Pinpoint the cell where the given text exists, returning its [x, y] midpoint coordinate. 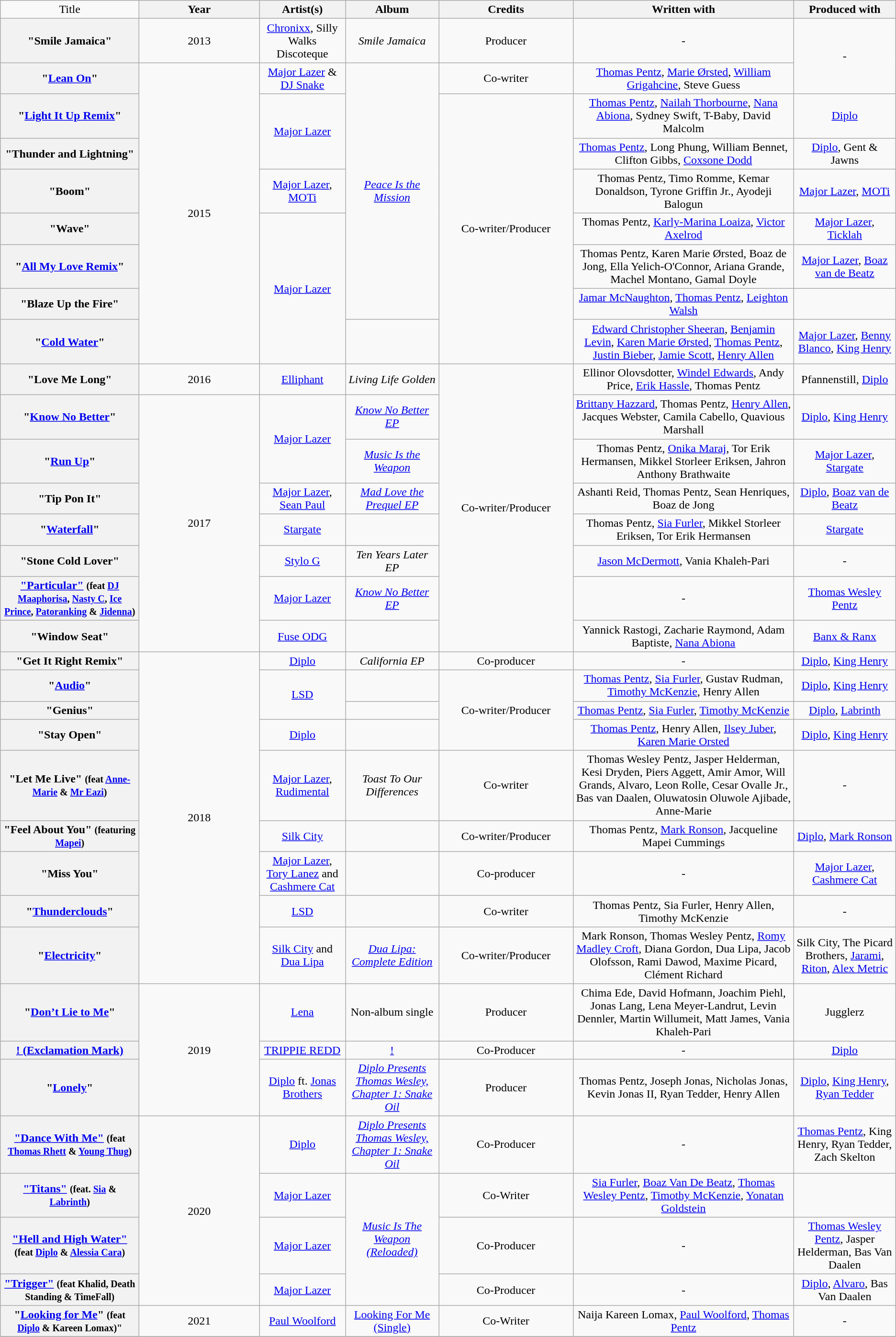
Music Is The Weapon (Reloaded) [392, 1239]
! [392, 1050]
Produced with [844, 10]
Jugglerz [844, 1012]
"All My Love Remix" [70, 266]
Thomas Wesley Pentz, Jasper Helderman, Bas Van Daalen [844, 1246]
"Titans" (feat. Sia & Labrinth) [70, 1195]
Major Lazer, Stargate [844, 461]
Non-album single [392, 1012]
Title [70, 10]
Silk City and Dua Lipa [302, 955]
"Run Up" [70, 461]
"Window Seat" [70, 636]
Sia Furler, Boaz Van De Beatz, Thomas Wesley Pentz, Timothy McKenzie, Yonatan Goldstein [683, 1195]
Thomas Pentz, Sia Furler, Henry Allen, Timothy McKenzie [683, 911]
Chima Ede, David Hofmann, Joachim Piehl, Jonas Lang, Lena Meyer-Landrut, Levin Dennler, Martin Willumeit, Matt James, Vania Khaleh-Pari [683, 1012]
2018 [199, 818]
Diplo, Mark Ronson [844, 836]
"Hell and High Water" (feat Diplo & Alessia Cara) [70, 1246]
Ellinor Olovsdotter, Windel Edwards, Andy Price, Erik Hassle, Thomas Pentz [683, 379]
Thomas Pentz, Marie Ørsted, William Grigahcine, Steve Guess [683, 79]
Jamar McNaughton, Thomas Pentz, Leighton Walsh [683, 304]
"Smile Jamaica" [70, 41]
"Trigger" (feat Khalid, Death Standing & TimeFall) [70, 1290]
Diplo, Gent & Jawns [844, 153]
Thomas Pentz, Long Phung, William Bennet, Clifton Gibbs, Coxsone Dodd [683, 153]
Naija Kareen Lomax, Paul Woolford, Thomas Pentz [683, 1321]
Thomas Pentz, King Henry, Ryan Tedder, Zach Skelton [844, 1144]
Fuse ODG [302, 636]
Major Lazer, Tory Lanez and Cashmere Cat [302, 873]
Thomas Pentz, Karen Marie Ørsted, Boaz de Jong, Ella Yelich-O'Connor, Ariana Grande, Machel Montano, Gamal Doyle [683, 266]
Smile Jamaica [392, 41]
Diplo, Labrinth [844, 710]
"Get It Right Remix" [70, 661]
Diplo, Alvaro, Bas Van Daalen [844, 1290]
"Lonely" [70, 1088]
Thomas Pentz, Joseph Jonas, Nicholas Jonas, Kevin Jonas II, Ryan Tedder, Henry Allen [683, 1088]
Peace Is the Mission [392, 191]
Mark Ronson, Thomas Wesley Pentz, Romy Madley Croft, Diana Gordon, Dua Lipa, Jacob Olofsson, Rami Dawod, Maxime Picard, Clément Richard [683, 955]
"Know No Better" [70, 417]
Thomas Pentz, Nailah Thorbourne, Nana Abiona, Sydney Swift, T-Baby, David Malcolm [683, 116]
Toast To Our Differences [392, 785]
"Lean On" [70, 79]
"Waterfall" [70, 530]
Banx & Ranx [844, 636]
Ten Years Later EP [392, 561]
Diplo, Boaz van de Beatz [844, 499]
Jason McDermott, Vania Khaleh-Pari [683, 561]
Elliphant [302, 379]
"Genius" [70, 710]
2017 [199, 523]
Major Lazer, Cashmere Cat [844, 873]
Music Is the Weapon [392, 461]
! (Exclamation Mark) [70, 1050]
"Tip Pon It" [70, 499]
Major Lazer, Rudimental [302, 785]
"Don’t Lie to Me" [70, 1012]
Mad Love the Prequel EP [392, 499]
Artist(s) [302, 10]
Major Lazer, Ticklah [844, 229]
"Boom" [70, 191]
Brittany Hazzard, Thomas Pentz, Henry Allen, Jacques Webster, Camila Cabello, Quavious Marshall [683, 417]
"Love Me Long" [70, 379]
Credits [505, 10]
"Light It Up Remix" [70, 116]
Thomas Pentz, Henry Allen, Ilsey Juber, Karen Marie Orsted [683, 735]
Thomas Wesley Pentz [844, 599]
California EP [392, 661]
Thomas Pentz, Karly-Marina Loaiza, Victor Axelrod [683, 229]
Dua Lipa: Complete Edition [392, 955]
2016 [199, 379]
Lena [302, 1012]
Year [199, 10]
Looking For Me (Single) [392, 1321]
Thomas Pentz, Onika Maraj, Tor Erik Hermansen, Mikkel Storleer Eriksen, Jahron Anthony Brathwaite [683, 461]
Major Lazer, Boaz van de Beatz [844, 266]
Album [392, 10]
Stylo G [302, 561]
"Particular" (feat DJ Maaphorisa, Nasty C, Ice Prince, Patoranking & Jidenna) [70, 599]
TRIPPIE REDD [302, 1050]
"Let Me Live" (feat Anne-Marie & Mr Eazi) [70, 785]
Living Life Golden [392, 379]
Thomas Pentz, Sia Furler, Timothy McKenzie [683, 710]
Thomas Pentz, Timo Romme, Kemar Donaldson, Tyrone Griffin Jr., Ayodeji Balogun [683, 191]
Silk City, The Picard Brothers, Jarami, Riton, Alex Metric [844, 955]
Major Lazer, Benny Blanco, King Henry [844, 341]
"Blaze Up the Fire" [70, 304]
Ashanti Reid, Thomas Pentz, Sean Henriques, Boaz de Jong [683, 499]
"Stone Cold Lover" [70, 561]
"Cold Water" [70, 341]
"Dance With Me" (feat Thomas Rhett & Young Thug) [70, 1144]
Diplo, King Henry, Ryan Tedder [844, 1088]
"Miss You" [70, 873]
2021 [199, 1321]
"Feel About You" (featuring Mapei) [70, 836]
Thomas Pentz, Mark Ronson, Jacqueline Mapei Cummings [683, 836]
Paul Woolford [302, 1321]
Major Lazer, Sean Paul [302, 499]
"Stay Open" [70, 735]
Yannick Rastogi, Zacharie Raymond, Adam Baptiste, Nana Abiona [683, 636]
2015 [199, 213]
2019 [199, 1050]
Major Lazer & DJ Snake [302, 79]
"Looking for Me" (feat Diplo & Kareen Lomax)" [70, 1321]
"Electricity" [70, 955]
"Wave" [70, 229]
2013 [199, 41]
Edward Christopher Sheeran, Benjamin Levin, Karen Marie Ørsted, Thomas Pentz, Justin Bieber, Jamie Scott, Henry Allen [683, 341]
Pfannenstill, Diplo [844, 379]
2020 [199, 1211]
Chronixx, Silly Walks Discoteque [302, 41]
Thomas Pentz, Sia Furler, Gustav Rudman, Timothy McKenzie, Henry Allen [683, 686]
Diplo ft. Jonas Brothers [302, 1088]
Silk City [302, 836]
"Thunder and Lightning" [70, 153]
"Thunderclouds" [70, 911]
"Audio" [70, 686]
Written with [683, 10]
Thomas Pentz, Sia Furler, Mikkel Storleer Eriksen, Tor Erik Hermansen [683, 530]
